Find where the given text appears and provide that cell's center as [x, y] coordinate. 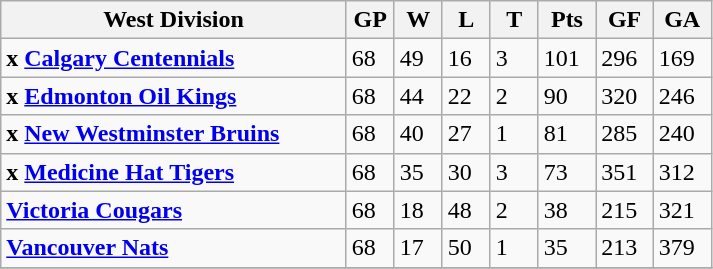
50 [466, 248]
GA [682, 20]
Pts [567, 20]
101 [567, 58]
GP [370, 20]
18 [418, 210]
312 [682, 172]
48 [466, 210]
x Edmonton Oil Kings [174, 96]
90 [567, 96]
49 [418, 58]
West Division [174, 20]
320 [625, 96]
321 [682, 210]
169 [682, 58]
Vancouver Nats [174, 248]
Victoria Cougars [174, 210]
x Calgary Centennials [174, 58]
30 [466, 172]
285 [625, 134]
73 [567, 172]
x New Westminster Bruins [174, 134]
W [418, 20]
22 [466, 96]
351 [625, 172]
27 [466, 134]
213 [625, 248]
17 [418, 248]
38 [567, 210]
215 [625, 210]
GF [625, 20]
x Medicine Hat Tigers [174, 172]
240 [682, 134]
40 [418, 134]
246 [682, 96]
L [466, 20]
296 [625, 58]
16 [466, 58]
81 [567, 134]
379 [682, 248]
T [514, 20]
44 [418, 96]
